Provide the [x, y] coordinate of the cell's center where the given text is located.  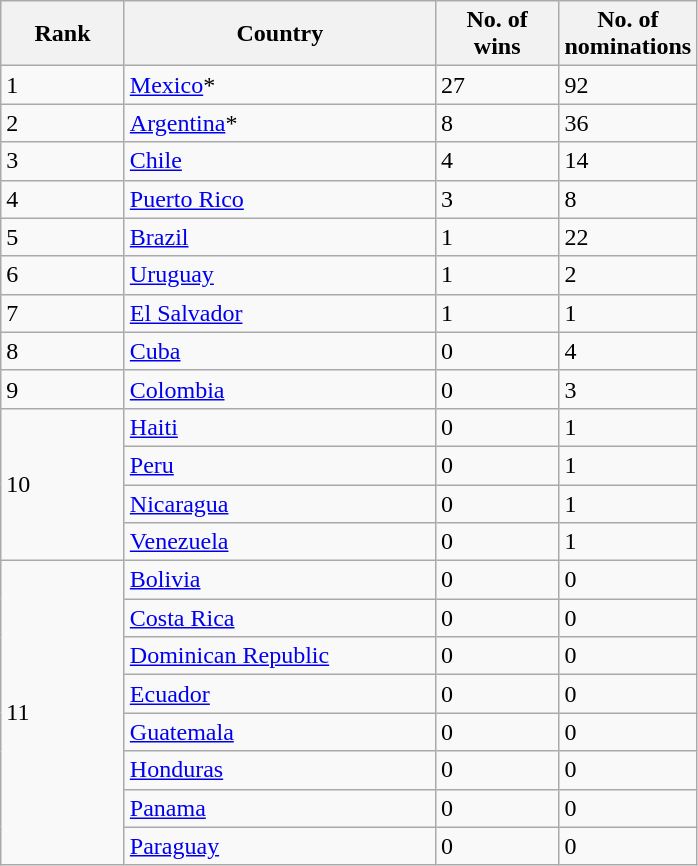
Mexico* [280, 85]
Venezuela [280, 542]
Rank [63, 34]
6 [63, 275]
Brazil [280, 237]
Puerto Rico [280, 199]
Nicaragua [280, 503]
7 [63, 313]
9 [63, 389]
Cuba [280, 351]
Argentina* [280, 123]
Costa Rica [280, 618]
92 [628, 85]
Panama [280, 808]
14 [628, 161]
Chile [280, 161]
Haiti [280, 427]
Paraguay [280, 846]
Country [280, 34]
Colombia [280, 389]
Bolivia [280, 580]
No. of wins [497, 34]
22 [628, 237]
27 [497, 85]
11 [63, 713]
36 [628, 123]
Honduras [280, 770]
Dominican Republic [280, 656]
Uruguay [280, 275]
El Salvador [280, 313]
5 [63, 237]
No. of nominations [628, 34]
Guatemala [280, 732]
Ecuador [280, 694]
10 [63, 484]
Peru [280, 465]
